Search for the cell housing the specified text and yield its [x, y] center coordinate. 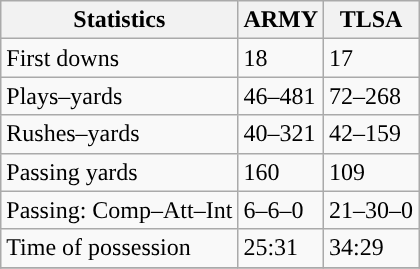
18 [281, 58]
34:29 [372, 248]
109 [372, 172]
First downs [120, 58]
Passing: Comp–Att–Int [120, 210]
42–159 [372, 134]
17 [372, 58]
6–6–0 [281, 210]
Time of possession [120, 248]
TLSA [372, 20]
25:31 [281, 248]
46–481 [281, 96]
Rushes–yards [120, 134]
72–268 [372, 96]
21–30–0 [372, 210]
Plays–yards [120, 96]
Passing yards [120, 172]
Statistics [120, 20]
160 [281, 172]
40–321 [281, 134]
ARMY [281, 20]
